Determine the (x, y) coordinate at the center of the cell enclosing the given text.  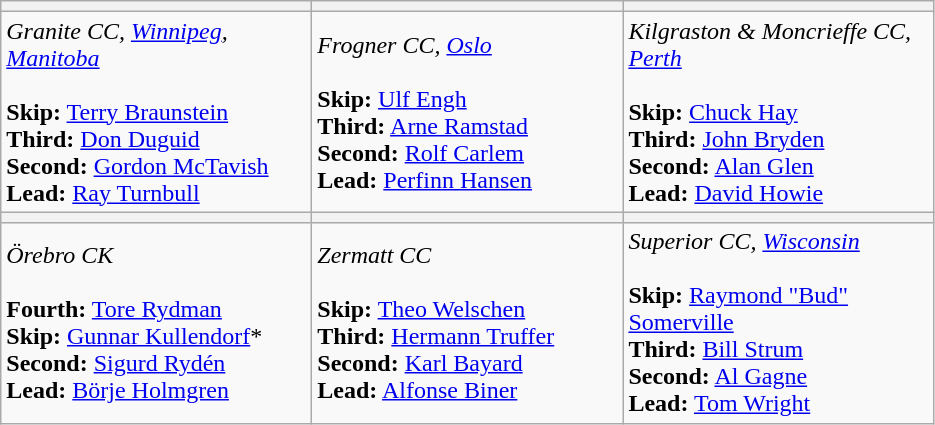
Zermatt CC Skip: Theo Welschen Third: Hermann Truffer Second: Karl Bayard Lead: Alfonse Biner (468, 323)
Örebro CK Fourth: Tore Rydman Skip: Gunnar Kullendorf* Second: Sigurd Rydén Lead: Börje Holmgren (156, 323)
Kilgraston & Moncrieffe CC, Perth Skip: Chuck Hay Third: John Bryden Second: Alan Glen Lead: David Howie (778, 112)
Superior CC, Wisconsin Skip: Raymond "Bud" Somerville Third: Bill Strum Second: Al Gagne Lead: Tom Wright (778, 323)
Frogner CC, Oslo Skip: Ulf Engh Third: Arne Ramstad Second: Rolf Carlem Lead: Perfinn Hansen (468, 112)
Granite CC, Winnipeg, Manitoba Skip: Terry Braunstein Third: Don Duguid Second: Gordon McTavish Lead: Ray Turnbull (156, 112)
